Identify which cell holds the provided text, then report its (x, y) central coordinate. 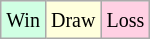
Win (24, 20)
Loss (126, 20)
Draw (72, 20)
